Output the (x, y) coordinate of the center of the cell containing the given text.  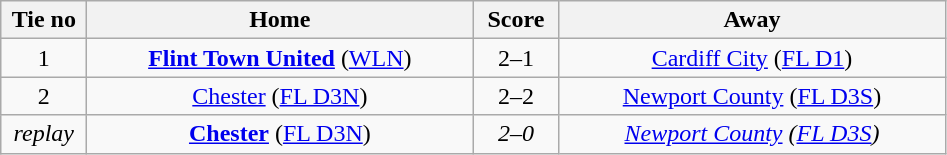
Cardiff City (FL D1) (752, 58)
2 (44, 96)
Home (280, 20)
2–2 (516, 96)
Tie no (44, 20)
2–0 (516, 134)
Score (516, 20)
replay (44, 134)
Away (752, 20)
1 (44, 58)
2–1 (516, 58)
Flint Town United (WLN) (280, 58)
